Search for the cell housing the specified text and yield its [X, Y] center coordinate. 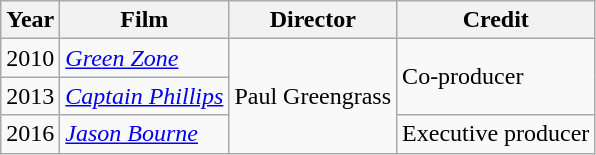
Co-producer [496, 77]
Paul Greengrass [313, 96]
2016 [30, 134]
Green Zone [144, 58]
Film [144, 20]
Executive producer [496, 134]
Year [30, 20]
2013 [30, 96]
Captain Phillips [144, 96]
Credit [496, 20]
2010 [30, 58]
Director [313, 20]
Jason Bourne [144, 134]
